Identify which cell holds the provided text, then report its (x, y) central coordinate. 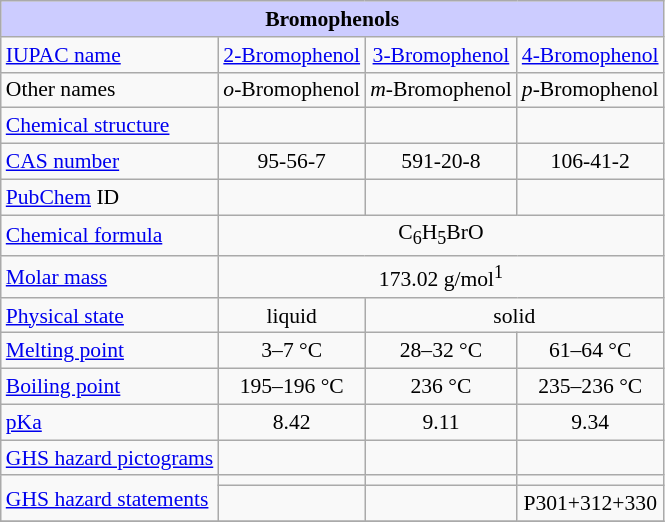
Boiling point (110, 387)
Chemical formula (110, 236)
P301+312+330 (590, 504)
173.02 g/mol1 (440, 276)
GHS hazard pictograms (110, 458)
3–7 °C (292, 351)
p-Bromophenol (590, 90)
3-Bromophenol (441, 55)
Melting point (110, 351)
195–196 °C (292, 387)
61–64 °C (590, 351)
591-20-8 (441, 162)
IUPAC name (110, 55)
4-Bromophenol (590, 55)
28–32 °C (441, 351)
PubChem ID (110, 197)
pKa (110, 423)
C6H5BrO (440, 236)
95-56-7 (292, 162)
235–236 °C (590, 387)
Physical state (110, 316)
8.42 (292, 423)
Molar mass (110, 276)
GHS hazard statements (110, 499)
CAS number (110, 162)
9.11 (441, 423)
236 °C (441, 387)
liquid (292, 316)
2-Bromophenol (292, 55)
Other names (110, 90)
Chemical structure (110, 126)
o-Bromophenol (292, 90)
106-41-2 (590, 162)
m-Bromophenol (441, 90)
solid (514, 316)
9.34 (590, 423)
Bromophenols (332, 19)
